Extract the [x, y] coordinate from the center of the cell holding the provided text.  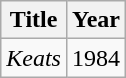
Keats [34, 58]
Year [96, 20]
Title [34, 20]
1984 [96, 58]
